Capture the cell that displays the provided text and extract its [x, y] central coordinate. 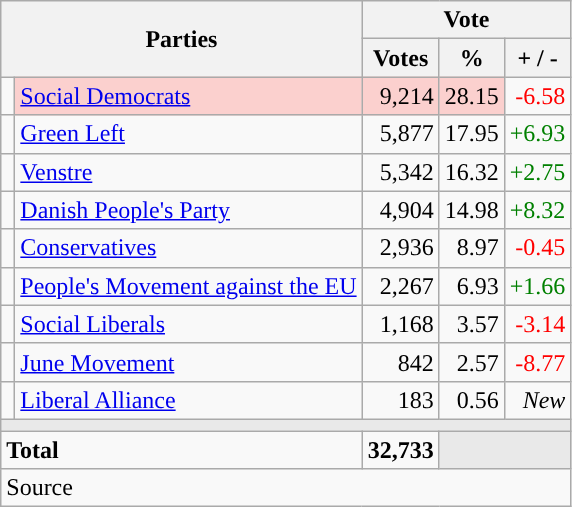
+2.75 [538, 172]
1,168 [400, 324]
New [538, 400]
Parties [182, 39]
16.32 [472, 172]
+6.93 [538, 134]
Vote [466, 20]
183 [400, 400]
Danish People's Party [188, 210]
Liberal Alliance [188, 400]
6.93 [472, 286]
14.98 [472, 210]
2,936 [400, 248]
Social Liberals [188, 324]
8.97 [472, 248]
2.57 [472, 362]
+ / - [538, 58]
-8.77 [538, 362]
-0.45 [538, 248]
Conservatives [188, 248]
Votes [400, 58]
Venstre [188, 172]
28.15 [472, 96]
% [472, 58]
-6.58 [538, 96]
+8.32 [538, 210]
Total [182, 449]
0.56 [472, 400]
3.57 [472, 324]
32,733 [400, 449]
Green Left [188, 134]
17.95 [472, 134]
People's Movement against the EU [188, 286]
Social Democrats [188, 96]
2,267 [400, 286]
Source [286, 488]
842 [400, 362]
5,342 [400, 172]
9,214 [400, 96]
+1.66 [538, 286]
4,904 [400, 210]
5,877 [400, 134]
June Movement [188, 362]
-3.14 [538, 324]
